Capture the cell that displays the provided text and extract its (X, Y) central coordinate. 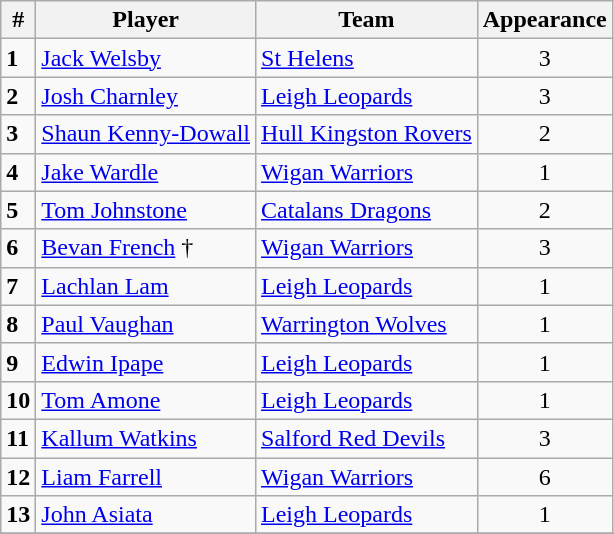
Tom Johnstone (146, 210)
John Asiata (146, 515)
Salford Red Devils (367, 438)
Tom Amone (146, 400)
Kallum Watkins (146, 438)
Bevan French † (146, 248)
Edwin Ipape (146, 362)
12 (18, 477)
Hull Kingston Rovers (367, 134)
4 (18, 172)
St Helens (367, 58)
Liam Farrell (146, 477)
# (18, 20)
Lachlan Lam (146, 286)
13 (18, 515)
7 (18, 286)
5 (18, 210)
9 (18, 362)
Jake Wardle (146, 172)
10 (18, 400)
Team (367, 20)
Catalans Dragons (367, 210)
Appearance (544, 20)
Player (146, 20)
Shaun Kenny-Dowall (146, 134)
Jack Welsby (146, 58)
Warrington Wolves (367, 324)
8 (18, 324)
Josh Charnley (146, 96)
Paul Vaughan (146, 324)
11 (18, 438)
